Extract the [X, Y] coordinate from the center of the cell holding the provided text.  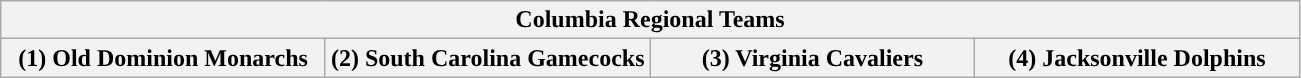
(3) Virginia Cavaliers [812, 58]
Columbia Regional Teams [650, 20]
(1) Old Dominion Monarchs [164, 58]
(4) Jacksonville Dolphins [1138, 58]
(2) South Carolina Gamecocks [488, 58]
